Determine the (X, Y) coordinate at the center of the cell enclosing the given text.  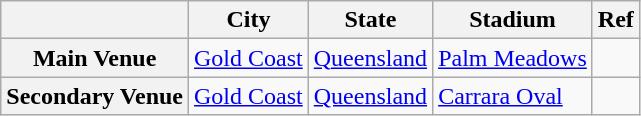
Ref (616, 20)
Secondary Venue (95, 96)
Carrara Oval (513, 96)
Main Venue (95, 58)
Palm Meadows (513, 58)
City (249, 20)
Stadium (513, 20)
State (370, 20)
